Find where the given text appears and provide that cell's center as [x, y] coordinate. 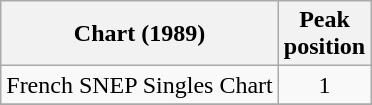
Peakposition [324, 34]
French SNEP Singles Chart [140, 85]
Chart (1989) [140, 34]
1 [324, 85]
